Find where the given text appears and provide that cell's center as (x, y) coordinate. 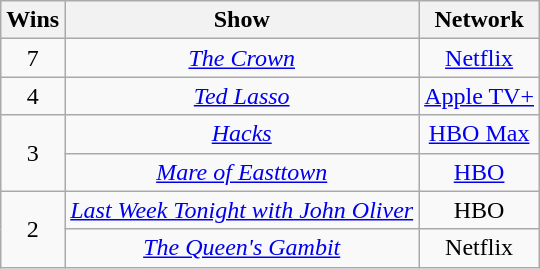
HBO Max (480, 134)
Last Week Tonight with John Oliver (242, 210)
The Queen's Gambit (242, 248)
Ted Lasso (242, 96)
The Crown (242, 58)
Wins (33, 20)
4 (33, 96)
3 (33, 153)
Mare of Easttown (242, 172)
Network (480, 20)
Apple TV+ (480, 96)
Hacks (242, 134)
2 (33, 229)
Show (242, 20)
7 (33, 58)
